For the text-containing cell, return its midpoint in [x, y] coordinate format. 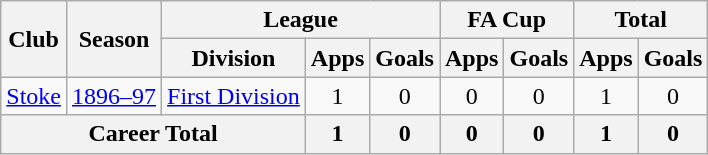
Season [114, 39]
Career Total [154, 134]
1896–97 [114, 96]
Stoke [34, 96]
League [301, 20]
Total [641, 20]
Division [234, 58]
Club [34, 39]
FA Cup [507, 20]
First Division [234, 96]
